Extract the (x, y) coordinate from the center of the cell holding the provided text.  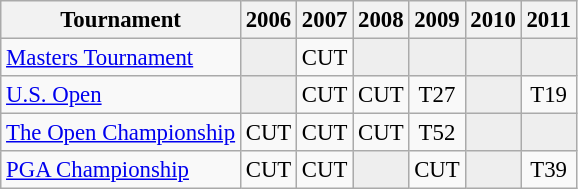
2008 (381, 20)
2006 (268, 20)
T39 (548, 170)
T19 (548, 95)
U.S. Open (121, 95)
Masters Tournament (121, 58)
T52 (437, 133)
2010 (493, 20)
2009 (437, 20)
2007 (325, 20)
Tournament (121, 20)
The Open Championship (121, 133)
2011 (548, 20)
PGA Championship (121, 170)
T27 (437, 95)
